Return the (X, Y) coordinate for the center point of the cell that contains the specified text.  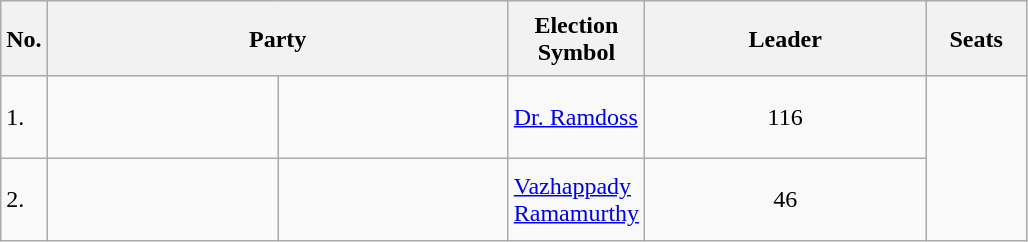
Leader (786, 38)
Party (278, 38)
1. (24, 117)
116 (786, 117)
Seats (976, 38)
Election Symbol (576, 38)
46 (786, 199)
Dr. Ramdoss (576, 117)
2. (24, 199)
No. (24, 38)
Vazhappady Ramamurthy (576, 199)
